From the cell containing the given text, extract its center point as [X, Y] coordinate. 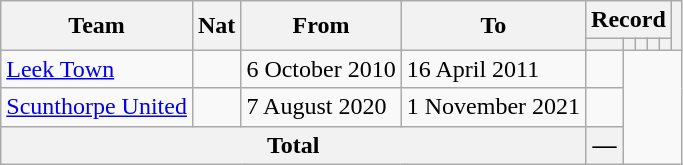
Record [629, 20]
From [321, 26]
To [493, 26]
16 April 2011 [493, 69]
Leek Town [97, 69]
7 August 2020 [321, 107]
6 October 2010 [321, 69]
— [605, 145]
1 November 2021 [493, 107]
Team [97, 26]
Nat [216, 26]
Scunthorpe United [97, 107]
Total [294, 145]
